Capture the cell that displays the provided text and extract its (x, y) central coordinate. 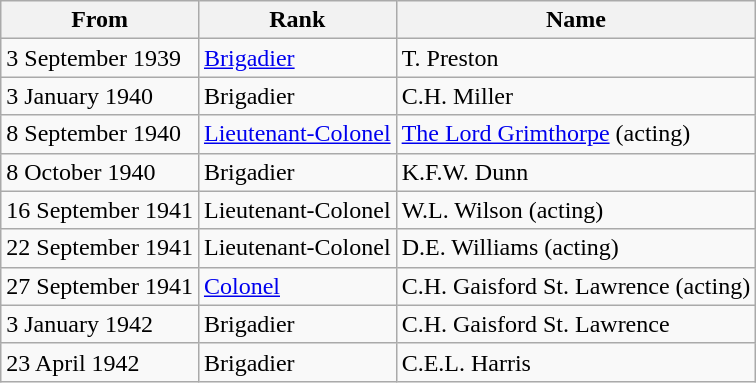
T. Preston (576, 58)
D.E. Williams (acting) (576, 248)
16 September 1941 (100, 210)
22 September 1941 (100, 248)
W.L. Wilson (acting) (576, 210)
Rank (297, 20)
23 April 1942 (100, 362)
From (100, 20)
8 October 1940 (100, 172)
3 January 1940 (100, 96)
3 September 1939 (100, 58)
C.H. Gaisford St. Lawrence (576, 324)
C.H. Gaisford St. Lawrence (acting) (576, 286)
K.F.W. Dunn (576, 172)
Name (576, 20)
C.H. Miller (576, 96)
Colonel (297, 286)
27 September 1941 (100, 286)
3 January 1942 (100, 324)
8 September 1940 (100, 134)
The Lord Grimthorpe (acting) (576, 134)
C.E.L. Harris (576, 362)
